Find where the given text appears and provide that cell's center as [X, Y] coordinate. 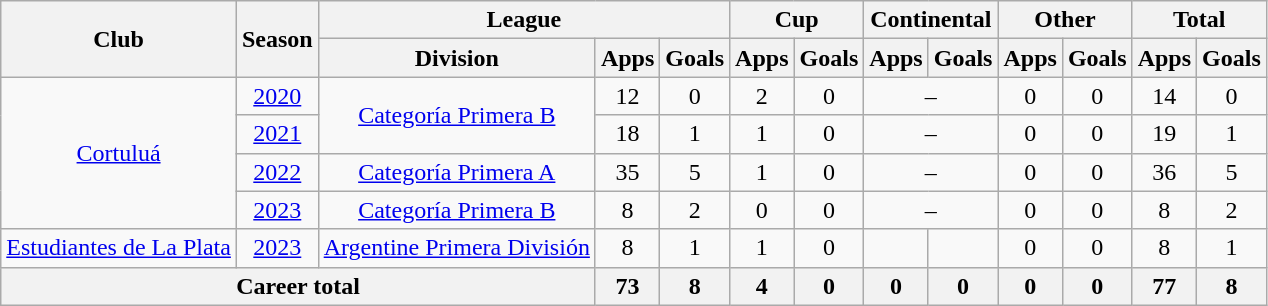
Cup [797, 20]
77 [1164, 286]
Division [456, 58]
36 [1164, 172]
2020 [277, 96]
Club [119, 39]
League [524, 20]
18 [627, 134]
2021 [277, 134]
14 [1164, 96]
Continental [931, 20]
Total [1199, 20]
35 [627, 172]
Categoría Primera A [456, 172]
Cortuluá [119, 153]
12 [627, 96]
Estudiantes de La Plata [119, 248]
19 [1164, 134]
4 [762, 286]
Other [1065, 20]
Argentine Primera División [456, 248]
Career total [298, 286]
2022 [277, 172]
Season [277, 39]
73 [627, 286]
